Return (x, y) of the center of cell containing provided text 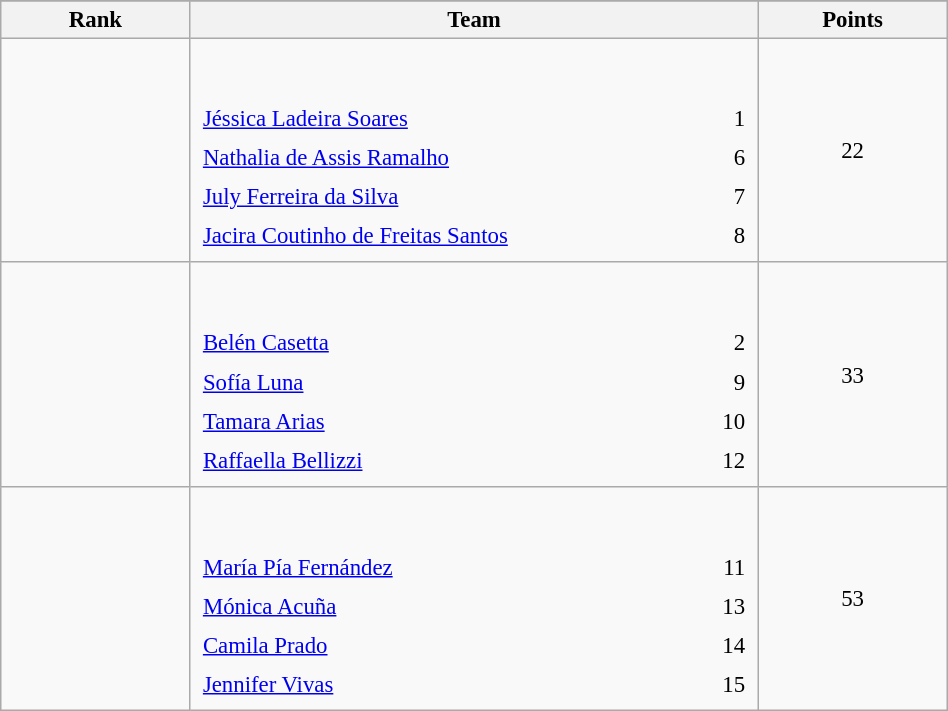
22 (852, 151)
2 (706, 343)
10 (706, 421)
33 (852, 374)
Sofía Luna (428, 382)
Nathalia de Assis Ramalho (456, 158)
Belén Casetta 2 Sofía Luna 9 Tamara Arias 10 Raffaella Bellizzi 12 (474, 374)
9 (706, 382)
Raffaella Bellizzi (428, 460)
6 (733, 158)
11 (712, 567)
13 (712, 606)
Tamara Arias (428, 421)
53 (852, 598)
8 (733, 236)
Jéssica Ladeira Soares 1 Nathalia de Assis Ramalho 6 July Ferreira da Silva 7 Jacira Coutinho de Freitas Santos 8 (474, 151)
María Pía Fernández 11 Mónica Acuña 13 Camila Prado 14 Jennifer Vivas 15 (474, 598)
12 (706, 460)
Jéssica Ladeira Soares (456, 119)
15 (712, 684)
Mónica Acuña (434, 606)
July Ferreira da Silva (456, 197)
7 (733, 197)
Belén Casetta (428, 343)
Jacira Coutinho de Freitas Santos (456, 236)
María Pía Fernández (434, 567)
1 (733, 119)
Rank (96, 20)
Jennifer Vivas (434, 684)
14 (712, 645)
Team (474, 20)
Points (852, 20)
Camila Prado (434, 645)
